Identify which cell holds the provided text, then report its (X, Y) central coordinate. 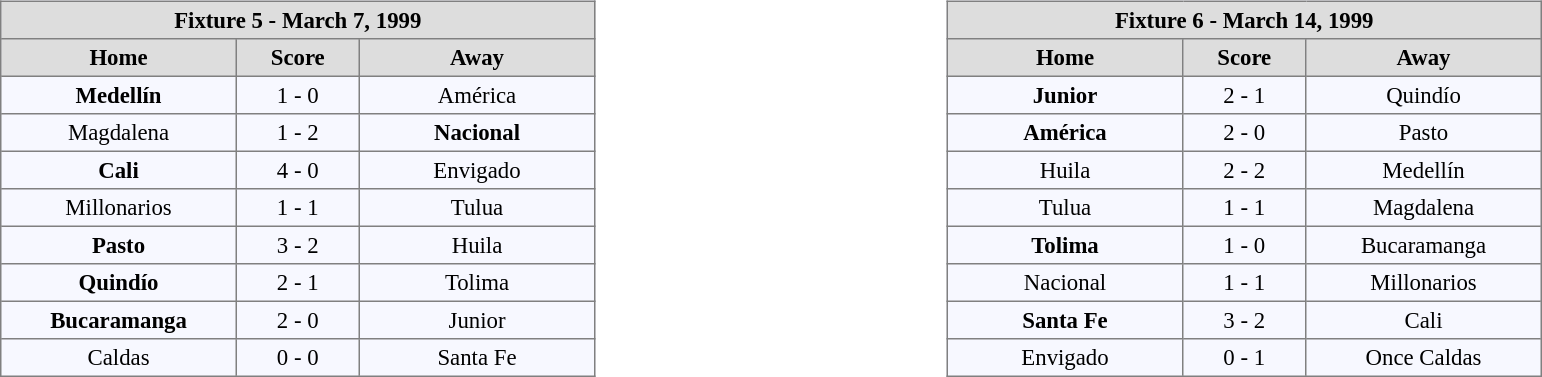
Fixture 5 - March 7, 1999 (298, 20)
2 - 2 (1244, 170)
Caldas (119, 358)
0 - 0 (298, 358)
Once Caldas (1424, 358)
1 - 2 (298, 133)
0 - 1 (1244, 358)
Fixture 6 - March 14, 1999 (1244, 20)
4 - 0 (298, 170)
